Detect which cell encompasses the target text, then output its (X, Y) center coordinate. 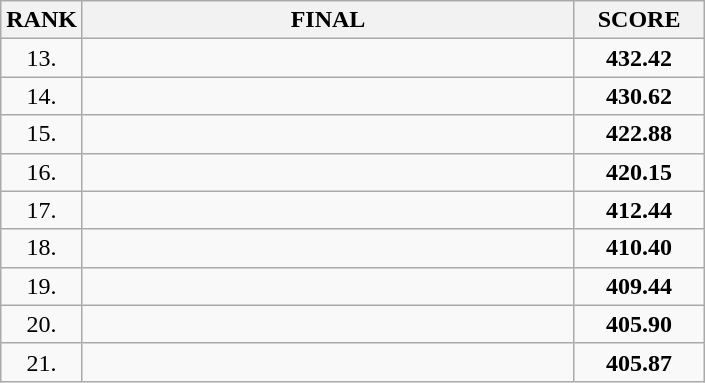
SCORE (640, 20)
430.62 (640, 96)
405.90 (640, 324)
410.40 (640, 248)
422.88 (640, 134)
20. (42, 324)
420.15 (640, 172)
432.42 (640, 58)
18. (42, 248)
14. (42, 96)
17. (42, 210)
19. (42, 286)
409.44 (640, 286)
412.44 (640, 210)
21. (42, 362)
16. (42, 172)
13. (42, 58)
405.87 (640, 362)
RANK (42, 20)
15. (42, 134)
FINAL (328, 20)
